Output the [x, y] coordinate of the center of the cell containing the given text.  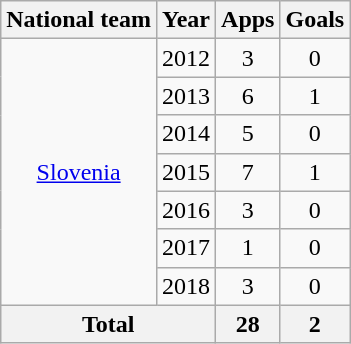
National team [79, 20]
Goals [315, 20]
2016 [186, 210]
2 [315, 324]
Year [186, 20]
2012 [186, 58]
2015 [186, 172]
5 [248, 134]
2013 [186, 96]
7 [248, 172]
Slovenia [79, 172]
Total [108, 324]
6 [248, 96]
Apps [248, 20]
2018 [186, 286]
2014 [186, 134]
28 [248, 324]
2017 [186, 248]
